Scan for the cell matching the given text and deliver its (x, y) coordinate at center. 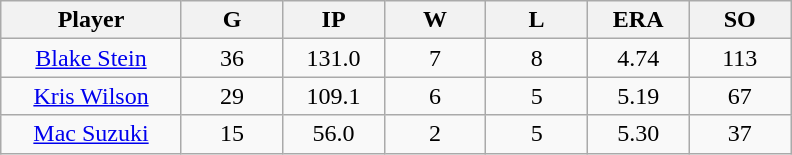
W (435, 20)
29 (232, 96)
SO (740, 20)
67 (740, 96)
ERA (638, 20)
131.0 (334, 58)
Mac Suzuki (92, 134)
2 (435, 134)
Player (92, 20)
8 (537, 58)
36 (232, 58)
Blake Stein (92, 58)
56.0 (334, 134)
37 (740, 134)
15 (232, 134)
109.1 (334, 96)
4.74 (638, 58)
5.30 (638, 134)
IP (334, 20)
6 (435, 96)
7 (435, 58)
Kris Wilson (92, 96)
L (537, 20)
5.19 (638, 96)
113 (740, 58)
G (232, 20)
